Provide the [x, y] coordinate of the cell's center where the given text is located.  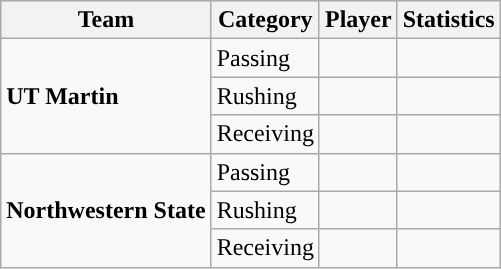
UT Martin [106, 96]
Northwestern State [106, 210]
Player [358, 20]
Category [265, 20]
Statistics [448, 20]
Team [106, 20]
